Output the (X, Y) coordinate of the center of the cell containing the given text.  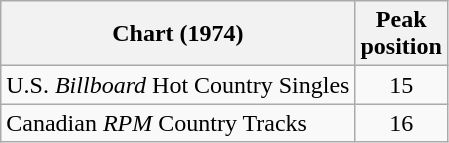
Canadian RPM Country Tracks (178, 123)
Chart (1974) (178, 34)
15 (401, 85)
Peakposition (401, 34)
16 (401, 123)
U.S. Billboard Hot Country Singles (178, 85)
